Return [X, Y] of the center of cell containing provided text 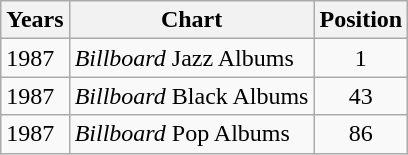
Billboard Jazz Albums [192, 58]
Chart [192, 20]
Position [361, 20]
43 [361, 96]
Billboard Pop Albums [192, 134]
Billboard Black Albums [192, 96]
1 [361, 58]
Years [35, 20]
86 [361, 134]
